Return [x, y] of the center of cell containing provided text 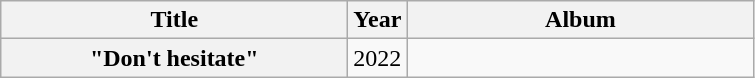
Title [174, 20]
Album [580, 20]
2022 [378, 58]
"Don't hesitate" [174, 58]
Year [378, 20]
